Identify which cell holds the provided text, then report its (X, Y) central coordinate. 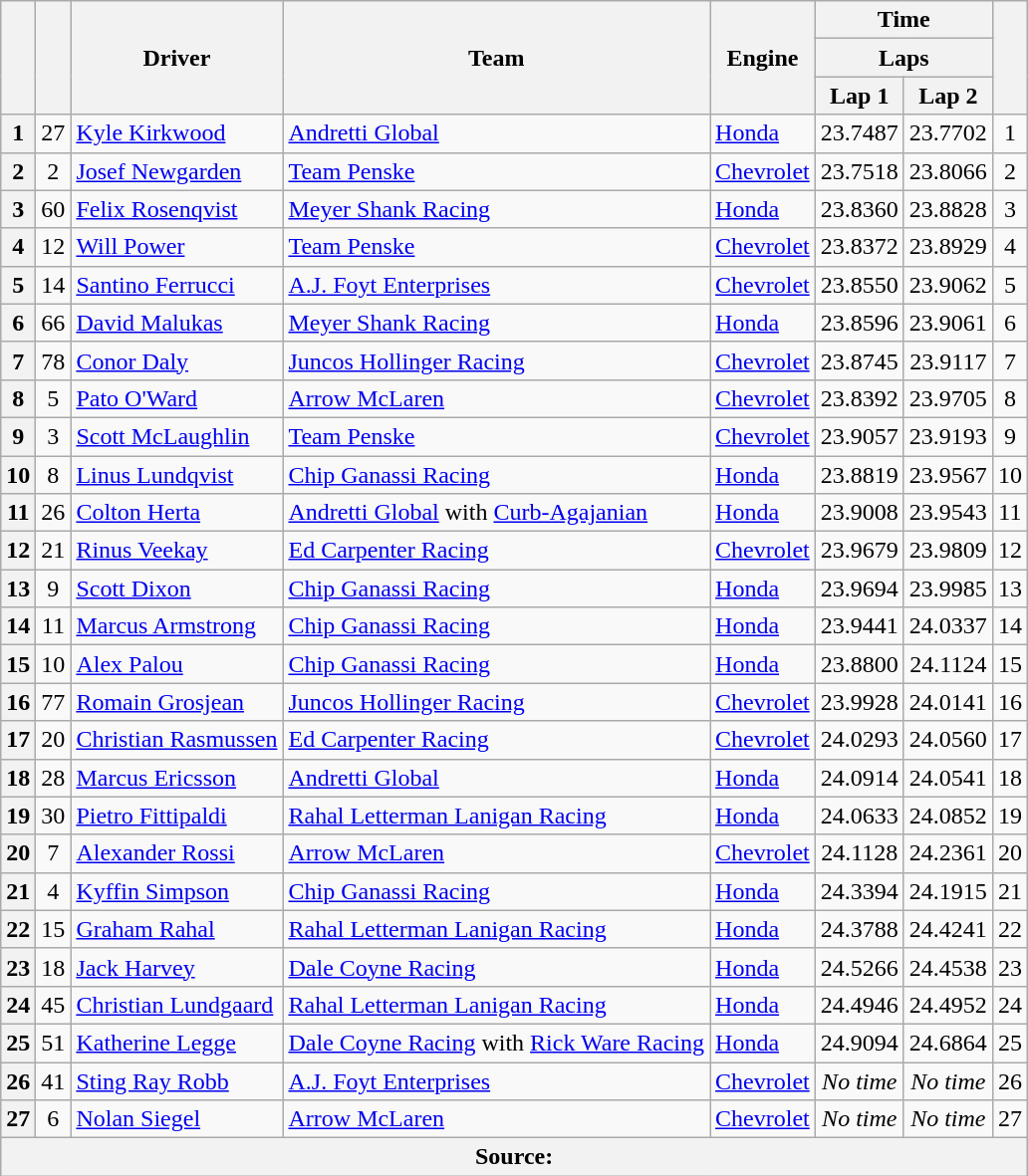
24.4538 (948, 967)
Katherine Legge (177, 1043)
Nolan Siegel (177, 1119)
23.7518 (859, 171)
23.9705 (948, 398)
51 (54, 1043)
24.0914 (859, 778)
Scott McLaughlin (177, 436)
Pato O'Ward (177, 398)
Laps (903, 58)
Marcus Ericsson (177, 778)
Lap 1 (859, 96)
23.9061 (948, 323)
24.6864 (948, 1043)
30 (54, 816)
Andretti Global with Curb-Agajanian (496, 513)
24.0293 (859, 740)
Conor Daly (177, 360)
Team (496, 58)
Christian Lundgaard (177, 1005)
23.9057 (859, 436)
Time (903, 20)
23.8360 (859, 209)
Sting Ray Robb (177, 1080)
24.3394 (859, 891)
Driver (177, 58)
Romain Grosjean (177, 702)
23.8819 (859, 475)
24.5266 (859, 967)
41 (54, 1080)
Will Power (177, 247)
24.4946 (859, 1005)
24.4952 (948, 1005)
23.9567 (948, 475)
Linus Lundqvist (177, 475)
Josef Newgarden (177, 171)
24.2361 (948, 853)
24.0560 (948, 740)
66 (54, 323)
23.9809 (948, 551)
23.7702 (948, 133)
24.0541 (948, 778)
Alex Palou (177, 664)
24.0141 (948, 702)
23.9543 (948, 513)
24.0852 (948, 816)
David Malukas (177, 323)
Dale Coyne Racing with Rick Ware Racing (496, 1043)
23.8066 (948, 171)
23.9928 (859, 702)
23.8550 (859, 285)
24.1915 (948, 891)
Christian Rasmussen (177, 740)
23.9679 (859, 551)
24.4241 (948, 929)
23.7487 (859, 133)
23.8828 (948, 209)
60 (54, 209)
77 (54, 702)
Graham Rahal (177, 929)
Rinus Veekay (177, 551)
23.8392 (859, 398)
23.8800 (859, 664)
Kyffin Simpson (177, 891)
Colton Herta (177, 513)
24.9094 (859, 1043)
Alexander Rossi (177, 853)
Felix Rosenqvist (177, 209)
24.0633 (859, 816)
Source: (514, 1157)
23.9062 (948, 285)
23.9008 (859, 513)
Jack Harvey (177, 967)
78 (54, 360)
23.8372 (859, 247)
23.9694 (859, 588)
Dale Coyne Racing (496, 967)
24.1124 (948, 664)
Kyle Kirkwood (177, 133)
23.9985 (948, 588)
24.3788 (859, 929)
45 (54, 1005)
Scott Dixon (177, 588)
Santino Ferrucci (177, 285)
23.9441 (859, 626)
23.9117 (948, 360)
24.1128 (859, 853)
Marcus Armstrong (177, 626)
23.8596 (859, 323)
23.8929 (948, 247)
Pietro Fittipaldi (177, 816)
28 (54, 778)
Lap 2 (948, 96)
24.0337 (948, 626)
Engine (763, 58)
23.8745 (859, 360)
23.9193 (948, 436)
